Find where the given text appears and provide that cell's center as [X, Y] coordinate. 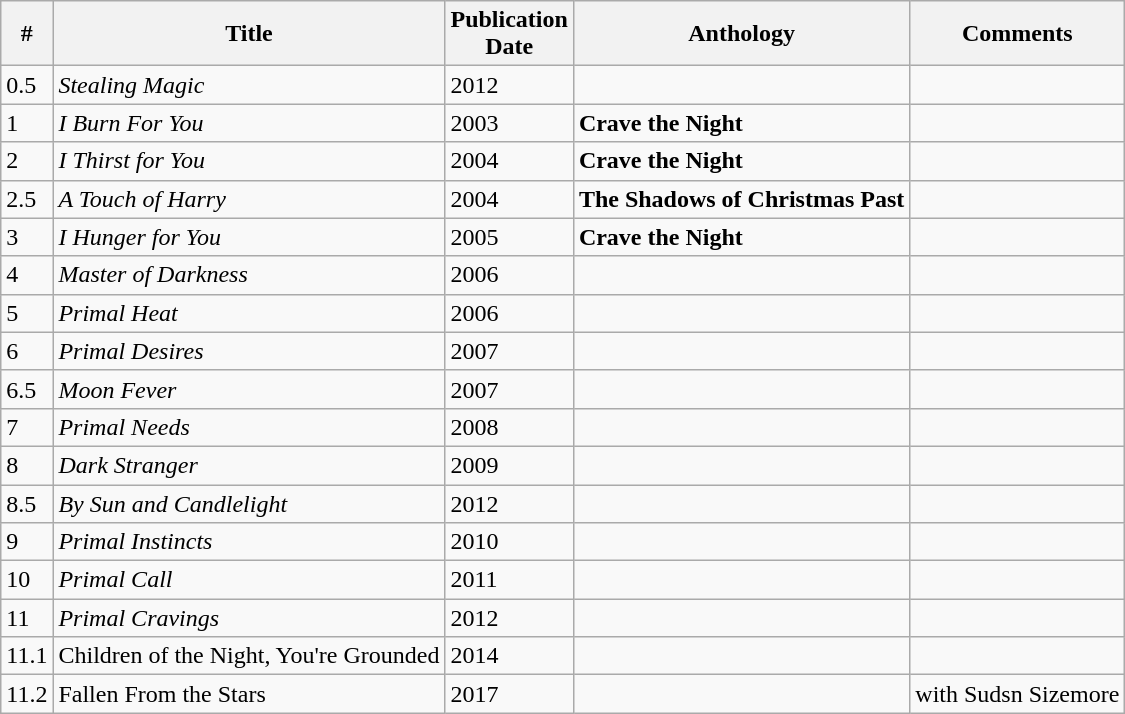
Primal Needs [249, 427]
5 [27, 313]
7 [27, 427]
6.5 [27, 389]
11.1 [27, 656]
with Sudsn Sizemore [1018, 694]
2010 [509, 542]
I Burn For You [249, 123]
Dark Stranger [249, 465]
4 [27, 275]
I Thirst for You [249, 161]
PublicationDate [509, 34]
2017 [509, 694]
A Touch of Harry [249, 199]
Fallen From the Stars [249, 694]
# [27, 34]
9 [27, 542]
Primal Desires [249, 351]
10 [27, 580]
11.2 [27, 694]
3 [27, 237]
Children of the Night, You're Grounded [249, 656]
Master of Darkness [249, 275]
Primal Call [249, 580]
1 [27, 123]
2014 [509, 656]
Primal Cravings [249, 618]
8 [27, 465]
0.5 [27, 85]
Primal Heat [249, 313]
Primal Instincts [249, 542]
I Hunger for You [249, 237]
Title [249, 34]
Anthology [741, 34]
Moon Fever [249, 389]
Comments [1018, 34]
2008 [509, 427]
2005 [509, 237]
2.5 [27, 199]
By Sun and Candlelight [249, 503]
2009 [509, 465]
2003 [509, 123]
Stealing Magic [249, 85]
6 [27, 351]
2 [27, 161]
11 [27, 618]
2011 [509, 580]
8.5 [27, 503]
The Shadows of Christmas Past [741, 199]
